Search for the cell housing the specified text and yield its (x, y) center coordinate. 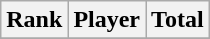
Rank (34, 20)
Total (178, 20)
Player (107, 20)
